Extract the [X, Y] coordinate from the center of the cell holding the provided text.  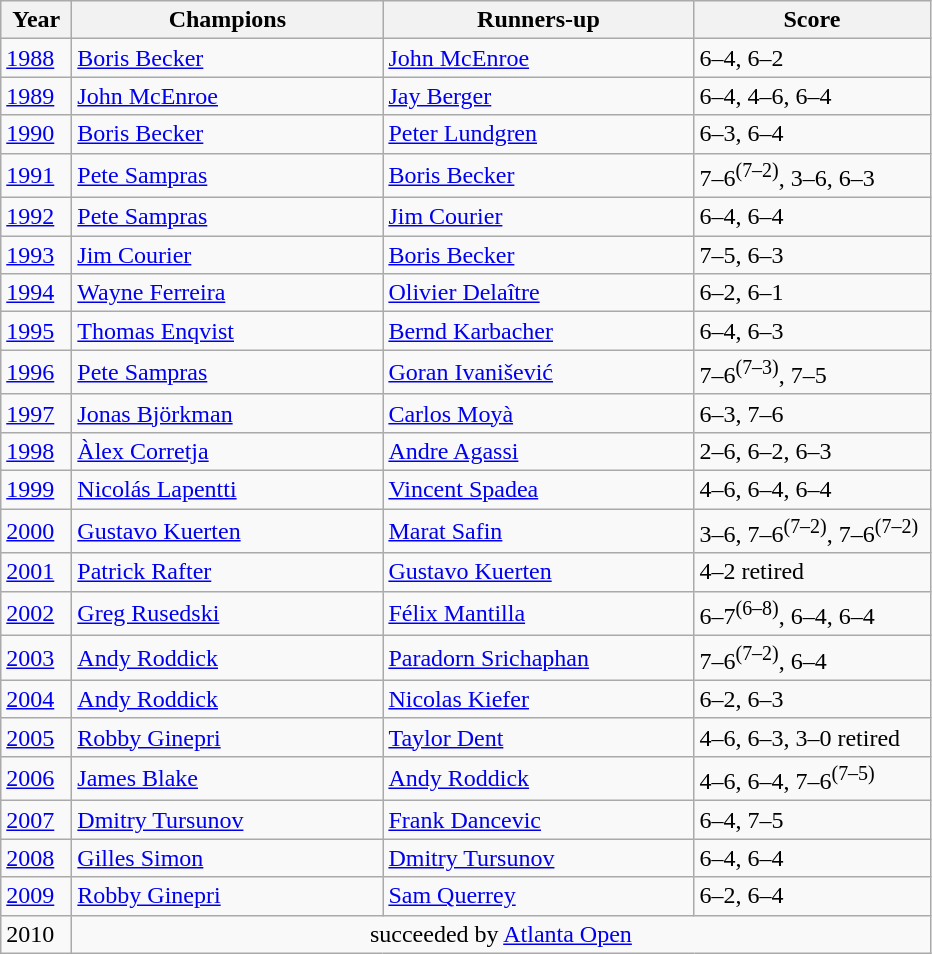
Bernd Karbacher [538, 331]
7–6(7–2), 6–4 [812, 658]
2001 [36, 572]
Jonas Björkman [228, 413]
Champions [228, 20]
James Blake [228, 778]
4–6, 6–4, 6–4 [812, 489]
1993 [36, 255]
Wayne Ferreira [228, 293]
2010 [36, 934]
2009 [36, 896]
Taylor Dent [538, 737]
1997 [36, 413]
1999 [36, 489]
1996 [36, 372]
Jay Berger [538, 96]
3–6, 7–6(7–2), 7–6(7–2) [812, 532]
Score [812, 20]
6–2, 6–1 [812, 293]
2000 [36, 532]
Runners-up [538, 20]
6–7(6–8), 6–4, 6–4 [812, 614]
Patrick Rafter [228, 572]
7–6(7–2), 3–6, 6–3 [812, 176]
Nicolás Lapentti [228, 489]
Thomas Enqvist [228, 331]
6–4, 6–2 [812, 58]
Àlex Corretja [228, 451]
succeeded by Atlanta Open [501, 934]
6–3, 6–4 [812, 134]
Félix Mantilla [538, 614]
1988 [36, 58]
Marat Safin [538, 532]
6–4, 6–3 [812, 331]
6–2, 6–4 [812, 896]
Paradorn Srichaphan [538, 658]
1991 [36, 176]
4–2 retired [812, 572]
Carlos Moyà [538, 413]
Year [36, 20]
Frank Dancevic [538, 820]
4–6, 6–3, 3–0 retired [812, 737]
1990 [36, 134]
2008 [36, 858]
1995 [36, 331]
7–5, 6–3 [812, 255]
1998 [36, 451]
2003 [36, 658]
6–3, 7–6 [812, 413]
1994 [36, 293]
Nicolas Kiefer [538, 699]
Sam Querrey [538, 896]
2004 [36, 699]
2006 [36, 778]
Greg Rusedski [228, 614]
6–4, 7–5 [812, 820]
Vincent Spadea [538, 489]
2–6, 6–2, 6–3 [812, 451]
1989 [36, 96]
Gilles Simon [228, 858]
6–4, 4–6, 6–4 [812, 96]
2007 [36, 820]
6–2, 6–3 [812, 699]
Peter Lundgren [538, 134]
7–6(7–3), 7–5 [812, 372]
2002 [36, 614]
4–6, 6–4, 7–6(7–5) [812, 778]
2005 [36, 737]
Andre Agassi [538, 451]
1992 [36, 217]
Olivier Delaître [538, 293]
Goran Ivanišević [538, 372]
